Scan for the cell matching the given text and deliver its (x, y) coordinate at center. 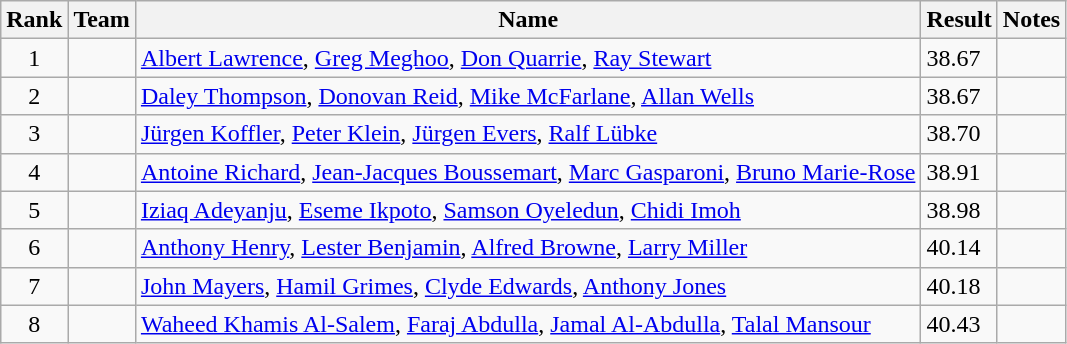
Jürgen Koffler, Peter Klein, Jürgen Evers, Ralf Lübke (528, 134)
3 (34, 134)
Iziaq Adeyanju, Eseme Ikpoto, Samson Oyeledun, Chidi Imoh (528, 210)
5 (34, 210)
Albert Lawrence, Greg Meghoo, Don Quarrie, Ray Stewart (528, 58)
Rank (34, 20)
Daley Thompson, Donovan Reid, Mike McFarlane, Allan Wells (528, 96)
Anthony Henry, Lester Benjamin, Alfred Browne, Larry Miller (528, 248)
Team (102, 20)
John Mayers, Hamil Grimes, Clyde Edwards, Anthony Jones (528, 286)
1 (34, 58)
4 (34, 172)
7 (34, 286)
40.43 (959, 324)
38.70 (959, 134)
Notes (1031, 20)
Antoine Richard, Jean-Jacques Boussemart, Marc Gasparoni, Bruno Marie-Rose (528, 172)
38.98 (959, 210)
6 (34, 248)
40.14 (959, 248)
40.18 (959, 286)
8 (34, 324)
Result (959, 20)
Name (528, 20)
2 (34, 96)
38.91 (959, 172)
Waheed Khamis Al-Salem, Faraj Abdulla, Jamal Al-Abdulla, Talal Mansour (528, 324)
